Output the (x, y) coordinate of the center of the cell containing the given text.  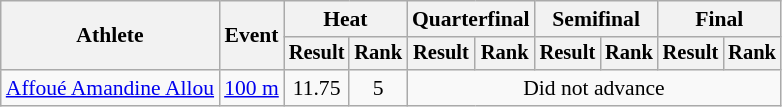
Final (720, 19)
5 (378, 88)
Heat (346, 19)
Event (252, 36)
Did not advance (594, 88)
Semifinal (596, 19)
11.75 (317, 88)
100 m (252, 88)
Affoué Amandine Allou (110, 88)
Athlete (110, 36)
Quarterfinal (471, 19)
